Find where the given text appears and provide that cell's center as (X, Y) coordinate. 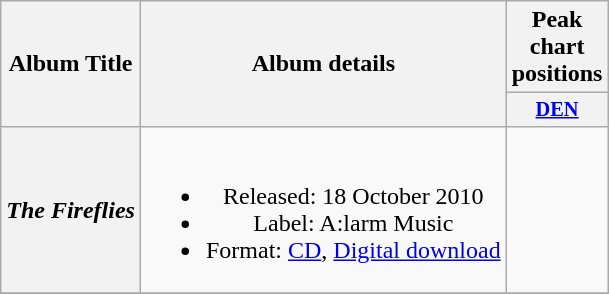
Album details (323, 64)
Album Title (71, 64)
The Fireflies (71, 210)
Peak chart positions (557, 47)
DEN (557, 110)
Released: 18 October 2010Label: A:larm MusicFormat: CD, Digital download (323, 210)
